From the cell containing the given text, extract its center point as [x, y] coordinate. 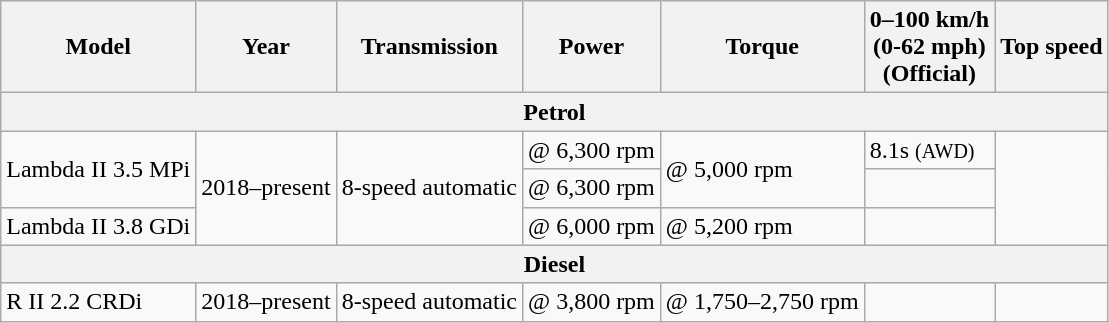
Lambda II 3.5 MPi [98, 169]
0–100 km/h(0-62 mph)(Official) [929, 47]
Torque [762, 47]
@ 1,750–2,750 rpm [762, 302]
Diesel [554, 264]
Model [98, 47]
Power [591, 47]
R II 2.2 CRDi [98, 302]
Top speed [1052, 47]
Year [266, 47]
Lambda II 3.8 GDi [98, 226]
Petrol [554, 112]
@ 3,800 rpm [591, 302]
@ 5,200 rpm [762, 226]
@ 5,000 rpm [762, 169]
@ 6,000 rpm [591, 226]
8.1s (AWD) [929, 150]
Transmission [429, 47]
